Scan for the cell matching the given text and deliver its (X, Y) coordinate at center. 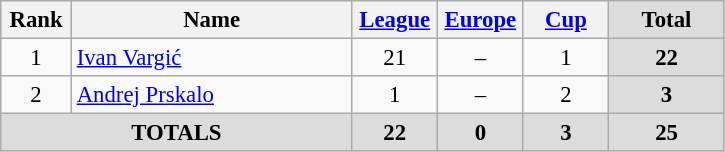
0 (481, 133)
Rank (36, 20)
Andrej Prskalo (212, 95)
Ivan Vargić (212, 58)
Cup (566, 20)
Total (667, 20)
Name (212, 20)
TOTALS (176, 133)
Europe (481, 20)
21 (395, 58)
25 (667, 133)
League (395, 20)
